Provide the (x, y) coordinate of the cell's center where the given text is located.  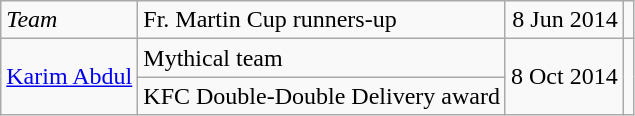
KFC Double-Double Delivery award (322, 96)
8 Jun 2014 (564, 20)
8 Oct 2014 (564, 77)
Mythical team (322, 58)
Fr. Martin Cup runners-up (322, 20)
Karim Abdul (70, 77)
Team (70, 20)
